For the text-containing cell, return its midpoint in (X, Y) coordinate format. 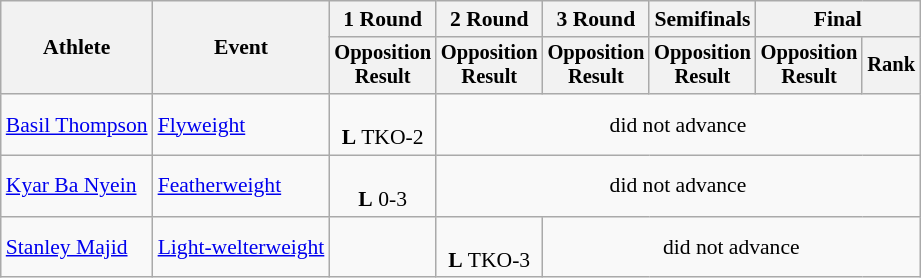
Event (242, 48)
3 Round (596, 19)
L TKO-3 (490, 248)
Flyweight (242, 124)
Light-welterweight (242, 248)
L TKO-2 (382, 124)
Kyar Ba Nyein (77, 186)
Stanley Majid (77, 248)
1 Round (382, 19)
L 0-3 (382, 186)
Athlete (77, 48)
Basil Thompson (77, 124)
2 Round (490, 19)
Semifinals (702, 19)
Rank (891, 66)
Featherweight (242, 186)
Final (838, 19)
